Determine the (x, y) coordinate at the center of the cell enclosing the given text.  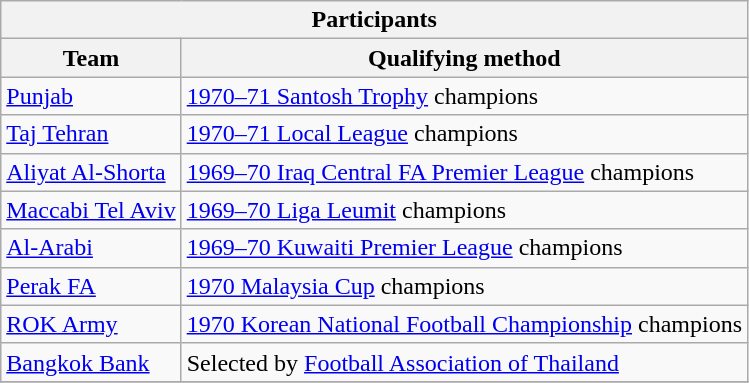
1969–70 Kuwaiti Premier League champions (464, 248)
1970 Korean National Football Championship champions (464, 324)
Bangkok Bank (91, 362)
1970–71 Santosh Trophy champions (464, 96)
1970 Malaysia Cup champions (464, 286)
Al-Arabi (91, 248)
Maccabi Tel Aviv (91, 210)
1969–70 Liga Leumit champions (464, 210)
Participants (374, 20)
1970–71 Local League champions (464, 134)
ROK Army (91, 324)
Team (91, 58)
Perak FA (91, 286)
Selected by Football Association of Thailand (464, 362)
Aliyat Al-Shorta (91, 172)
Punjab (91, 96)
Qualifying method (464, 58)
1969–70 Iraq Central FA Premier League champions (464, 172)
Taj Tehran (91, 134)
